Capture the cell that displays the provided text and extract its (x, y) central coordinate. 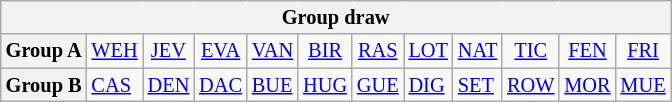
Group A (44, 51)
VAN (272, 51)
NAT (478, 51)
GUE (378, 85)
WEH (115, 51)
CAS (115, 85)
MOR (587, 85)
DIG (428, 85)
RAS (378, 51)
Group draw (336, 17)
Group B (44, 85)
ROW (530, 85)
FEN (587, 51)
SET (478, 85)
JEV (169, 51)
LOT (428, 51)
TIC (530, 51)
BIR (325, 51)
FRI (644, 51)
MUE (644, 85)
DEN (169, 85)
EVA (220, 51)
BUE (272, 85)
HUG (325, 85)
DAC (220, 85)
